Detect which cell encompasses the target text, then output its [X, Y] center coordinate. 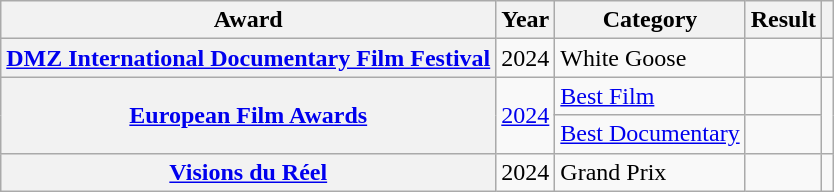
Visions du Réel [248, 172]
Grand Prix [650, 172]
Category [650, 20]
Award [248, 20]
Year [526, 20]
White Goose [650, 58]
Result [783, 20]
European Film Awards [248, 115]
DMZ International Documentary Film Festival [248, 58]
Best Film [650, 96]
Best Documentary [650, 134]
